Find where the given text appears and provide that cell's center as [X, Y] coordinate. 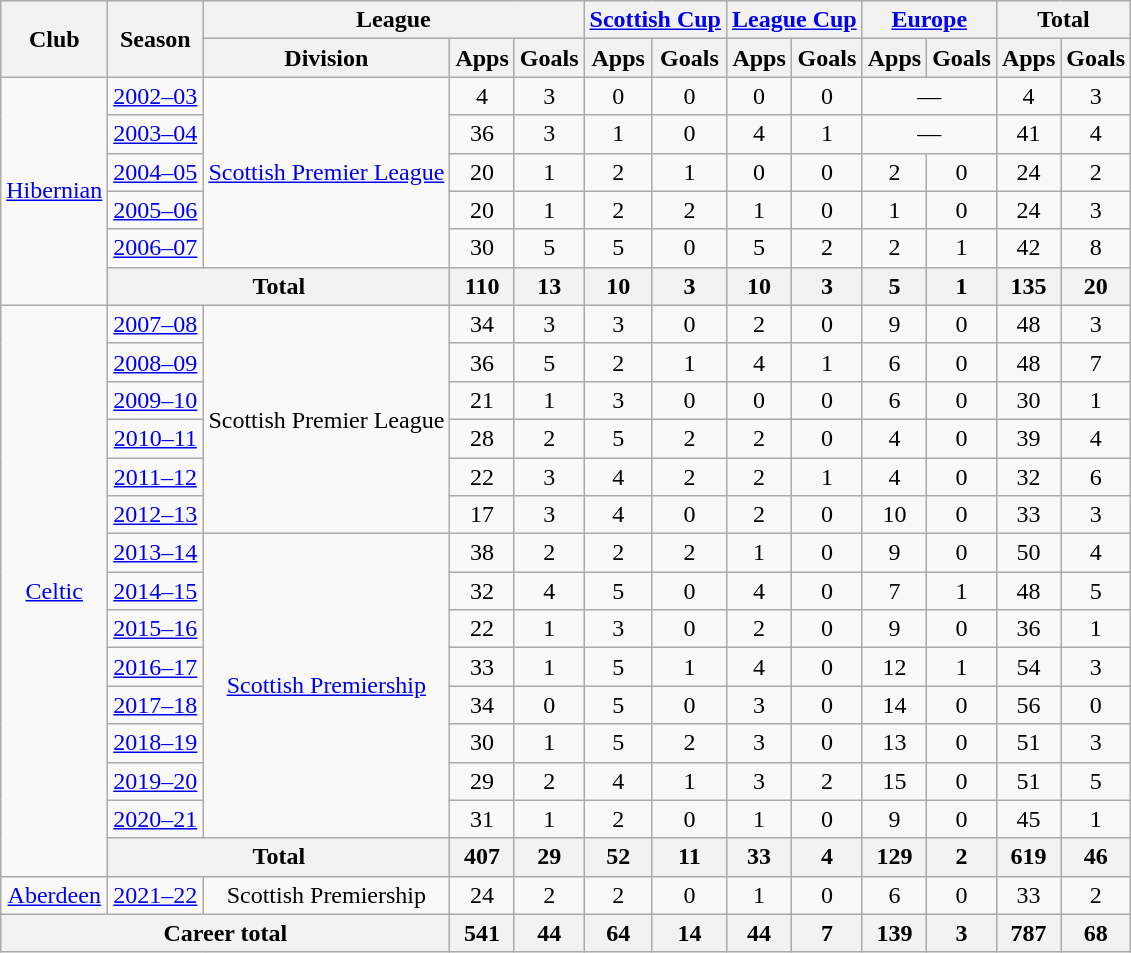
2015–16 [156, 629]
46 [1096, 857]
2006–07 [156, 248]
41 [1028, 134]
Scottish Cup [655, 20]
11 [689, 857]
54 [1028, 667]
2021–22 [156, 895]
Club [54, 39]
42 [1028, 248]
110 [482, 286]
Celtic [54, 590]
2009–10 [156, 400]
2011–12 [156, 477]
Career total [226, 933]
2002–03 [156, 96]
619 [1028, 857]
12 [894, 667]
8 [1096, 248]
2019–20 [156, 781]
2013–14 [156, 553]
45 [1028, 819]
2018–19 [156, 743]
2003–04 [156, 134]
2017–18 [156, 705]
38 [482, 553]
League Cup [794, 20]
2004–05 [156, 172]
Europe [929, 20]
2007–08 [156, 324]
68 [1096, 933]
Season [156, 39]
2014–15 [156, 591]
2020–21 [156, 819]
21 [482, 400]
52 [618, 857]
407 [482, 857]
2010–11 [156, 438]
31 [482, 819]
64 [618, 933]
2016–17 [156, 667]
2012–13 [156, 515]
League [394, 20]
Division [326, 58]
15 [894, 781]
135 [1028, 286]
Aberdeen [54, 895]
17 [482, 515]
2005–06 [156, 210]
2008–09 [156, 362]
541 [482, 933]
787 [1028, 933]
50 [1028, 553]
39 [1028, 438]
139 [894, 933]
28 [482, 438]
Hibernian [54, 191]
129 [894, 857]
56 [1028, 705]
